Return the (x, y) coordinate for the center point of the cell that contains the specified text.  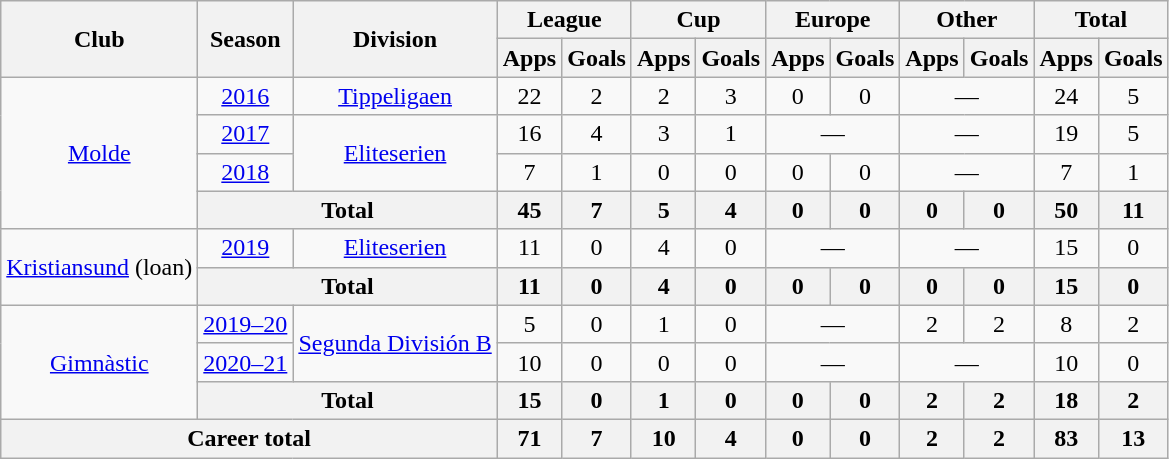
Other (967, 20)
45 (529, 210)
Season (246, 39)
13 (1133, 438)
League (564, 20)
2019 (246, 248)
2018 (246, 172)
Cup (698, 20)
Tippeligaen (395, 96)
Career total (249, 438)
Molde (100, 153)
Europe (833, 20)
Gimnàstic (100, 362)
18 (1066, 400)
16 (529, 134)
Division (395, 39)
Kristiansund (loan) (100, 267)
22 (529, 96)
19 (1066, 134)
8 (1066, 324)
Segunda División B (395, 343)
71 (529, 438)
2016 (246, 96)
2020–21 (246, 362)
2017 (246, 134)
83 (1066, 438)
50 (1066, 210)
2019–20 (246, 324)
Club (100, 39)
24 (1066, 96)
